Determine the [X, Y] coordinate at the center of the cell enclosing the given text.  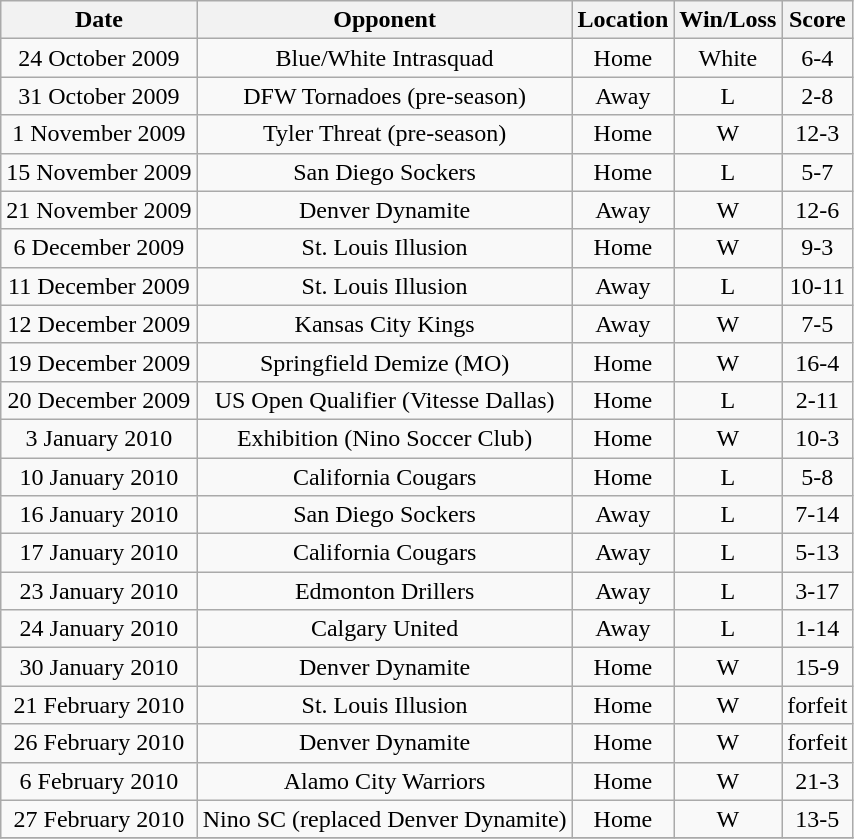
1 November 2009 [99, 134]
15 November 2009 [99, 172]
5-7 [818, 172]
11 December 2009 [99, 286]
6 February 2010 [99, 781]
Springfield Demize (MO) [384, 362]
Edmonton Drillers [384, 591]
Tyler Threat (pre-season) [384, 134]
3-17 [818, 591]
26 February 2010 [99, 743]
DFW Tornadoes (pre-season) [384, 96]
Nino SC (replaced Denver Dynamite) [384, 819]
Exhibition (Nino Soccer Club) [384, 438]
2-11 [818, 400]
20 December 2009 [99, 400]
Location [623, 20]
Alamo City Warriors [384, 781]
30 January 2010 [99, 667]
5-8 [818, 477]
13-5 [818, 819]
Calgary United [384, 629]
1-14 [818, 629]
9-3 [818, 248]
15-9 [818, 667]
6 December 2009 [99, 248]
27 February 2010 [99, 819]
12-6 [818, 210]
Opponent [384, 20]
24 January 2010 [99, 629]
21-3 [818, 781]
Win/Loss [728, 20]
Score [818, 20]
10-11 [818, 286]
21 February 2010 [99, 705]
2-8 [818, 96]
19 December 2009 [99, 362]
12 December 2009 [99, 324]
Kansas City Kings [384, 324]
10 January 2010 [99, 477]
17 January 2010 [99, 553]
7-5 [818, 324]
US Open Qualifier (Vitesse Dallas) [384, 400]
10-3 [818, 438]
21 November 2009 [99, 210]
Blue/White Intrasquad [384, 58]
24 October 2009 [99, 58]
Date [99, 20]
7-14 [818, 515]
White [728, 58]
3 January 2010 [99, 438]
5-13 [818, 553]
6-4 [818, 58]
16 January 2010 [99, 515]
23 January 2010 [99, 591]
12-3 [818, 134]
16-4 [818, 362]
31 October 2009 [99, 96]
